Capture the cell that displays the provided text and extract its (x, y) central coordinate. 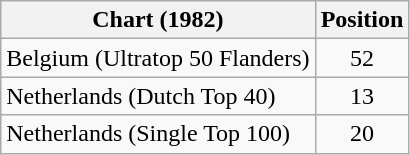
13 (362, 96)
Position (362, 20)
Belgium (Ultratop 50 Flanders) (158, 58)
Netherlands (Single Top 100) (158, 134)
Netherlands (Dutch Top 40) (158, 96)
52 (362, 58)
Chart (1982) (158, 20)
20 (362, 134)
